Determine the [X, Y] coordinate at the center of the cell enclosing the given text.  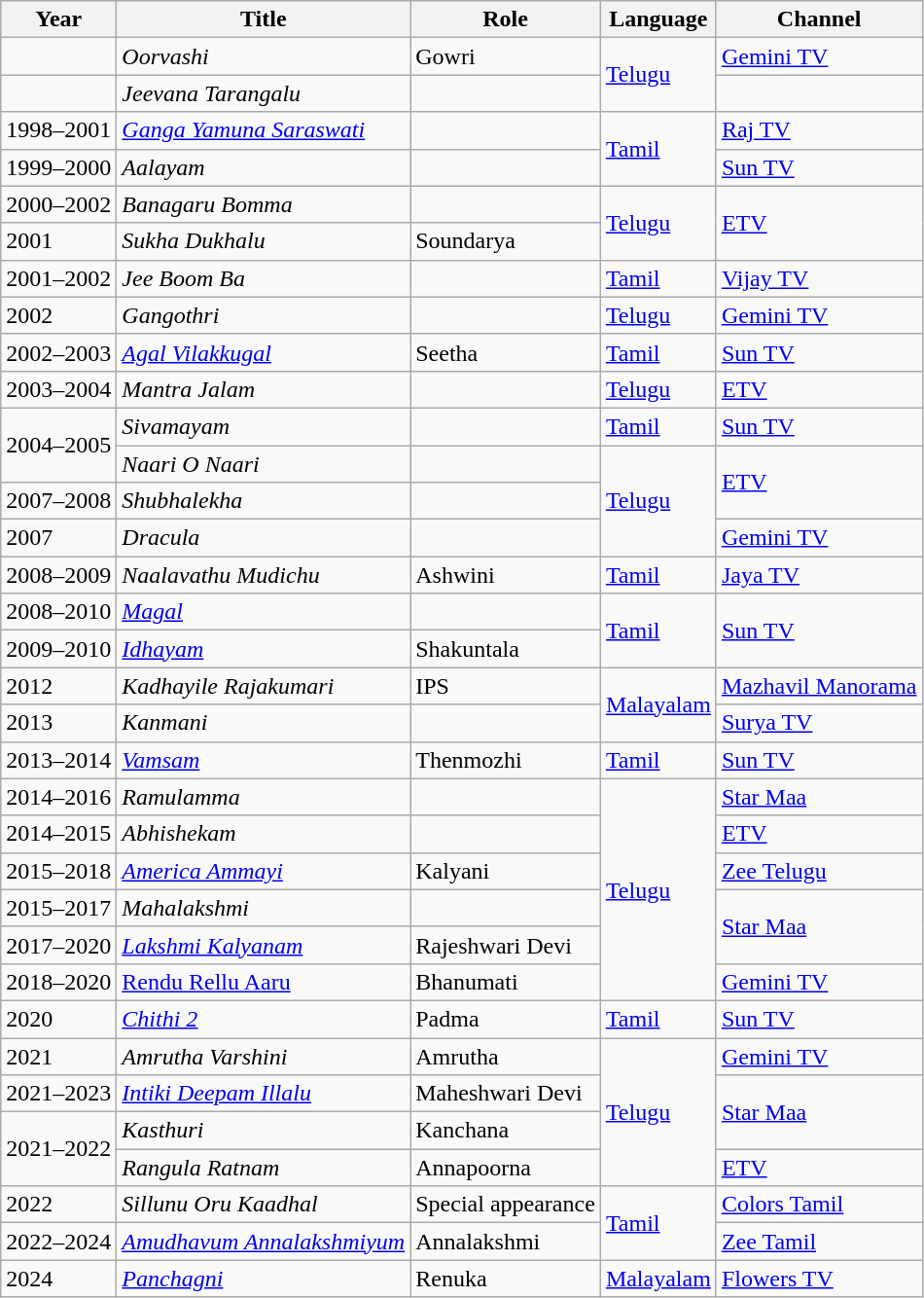
Surya TV [819, 723]
Mazhavil Manorama [819, 686]
2008–2009 [58, 575]
Panchagni [264, 1279]
Kadhayile Rajakumari [264, 686]
Special appearance [506, 1205]
2013–2014 [58, 760]
Shakuntala [506, 649]
Annapoorna [506, 1168]
Annalakshmi [506, 1242]
Dracula [264, 538]
2024 [58, 1279]
2018–2020 [58, 982]
Ramulamma [264, 797]
Naalavathu Mudichu [264, 575]
IPS [506, 686]
Seetha [506, 352]
Ganga Yamuna Saraswati [264, 130]
2001–2002 [58, 278]
Gangothri [264, 315]
Rendu Rellu Aaru [264, 982]
2022–2024 [58, 1242]
2020 [58, 1019]
Mantra Jalam [264, 389]
America Ammayi [264, 871]
2007–2008 [58, 501]
2007 [58, 538]
2001 [58, 241]
Vamsam [264, 760]
Oorvashi [264, 56]
2014–2015 [58, 834]
2021–2023 [58, 1094]
Channel [819, 19]
Amrutha [506, 1056]
Renuka [506, 1279]
2009–2010 [58, 649]
Naari O Naari [264, 464]
2021 [58, 1056]
Colors Tamil [819, 1205]
2015–2018 [58, 871]
2022 [58, 1205]
Aalayam [264, 167]
2000–2002 [58, 204]
Kanchana [506, 1131]
Chithi 2 [264, 1019]
Zee Tamil [819, 1242]
2004–2005 [58, 445]
2003–2004 [58, 389]
2015–2017 [58, 908]
Rangula Ratnam [264, 1168]
2008–2010 [58, 612]
Role [506, 19]
Ashwini [506, 575]
Flowers TV [819, 1279]
Thenmozhi [506, 760]
Agal Vilakkugal [264, 352]
Banagaru Bomma [264, 204]
2017–2020 [58, 945]
Zee Telugu [819, 871]
Amudhavum Annalakshmiyum [264, 1242]
Gowri [506, 56]
Kasthuri [264, 1131]
Language [657, 19]
Mahalakshmi [264, 908]
Jee Boom Ba [264, 278]
2002 [58, 315]
2002–2003 [58, 352]
Shubhalekha [264, 501]
Rajeshwari Devi [506, 945]
Magal [264, 612]
Intiki Deepam Illalu [264, 1094]
Amrutha Varshini [264, 1056]
Year [58, 19]
Sillunu Oru Kaadhal [264, 1205]
Idhayam [264, 649]
1998–2001 [58, 130]
Soundarya [506, 241]
Raj TV [819, 130]
Abhishekam [264, 834]
1999–2000 [58, 167]
Sivamayam [264, 426]
Jeevana Tarangalu [264, 93]
Padma [506, 1019]
Vijay TV [819, 278]
2012 [58, 686]
2021–2022 [58, 1149]
2013 [58, 723]
Maheshwari Devi [506, 1094]
Kanmani [264, 723]
Lakshmi Kalyanam [264, 945]
Jaya TV [819, 575]
Title [264, 19]
2014–2016 [58, 797]
Sukha Dukhalu [264, 241]
Kalyani [506, 871]
Bhanumati [506, 982]
